Find where the given text appears and provide that cell's center as [x, y] coordinate. 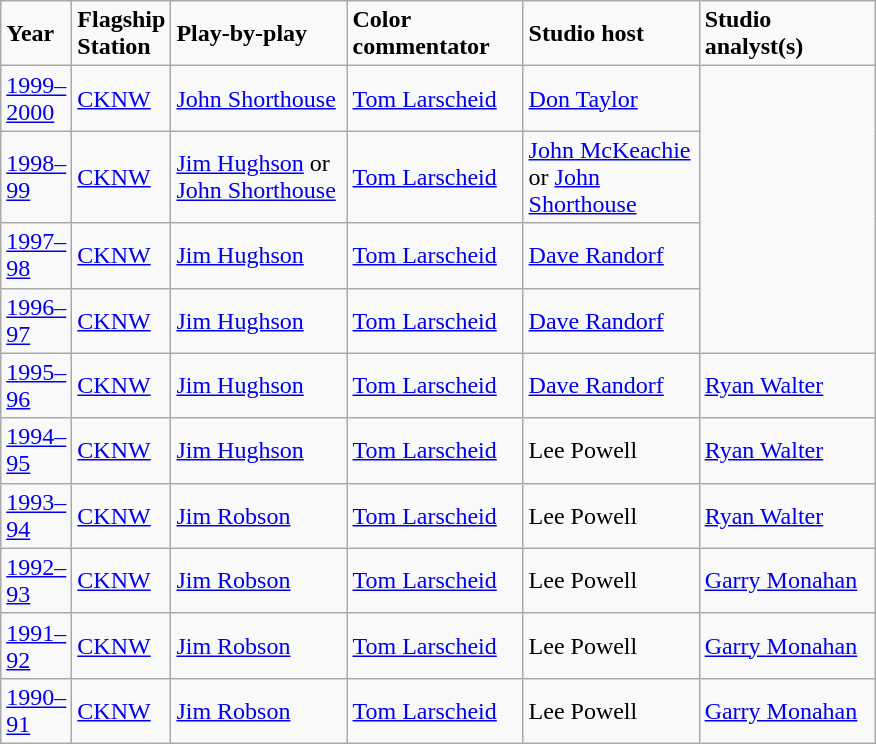
1992–93 [36, 580]
Jim Hughson or John Shorthouse [259, 177]
1997–98 [36, 256]
Year [36, 34]
1998–99 [36, 177]
1991–92 [36, 646]
Play-by-play [259, 34]
Flagship Station [122, 34]
Studio analyst(s) [787, 34]
1999–2000 [36, 98]
1994–95 [36, 450]
1993–94 [36, 516]
1996–97 [36, 320]
Studio host [611, 34]
1995–96 [36, 386]
1990–91 [36, 710]
John McKeachie or John Shorthouse [611, 177]
John Shorthouse [259, 98]
Color commentator [435, 34]
Don Taylor [611, 98]
